From the cell containing the given text, extract its center point as [X, Y] coordinate. 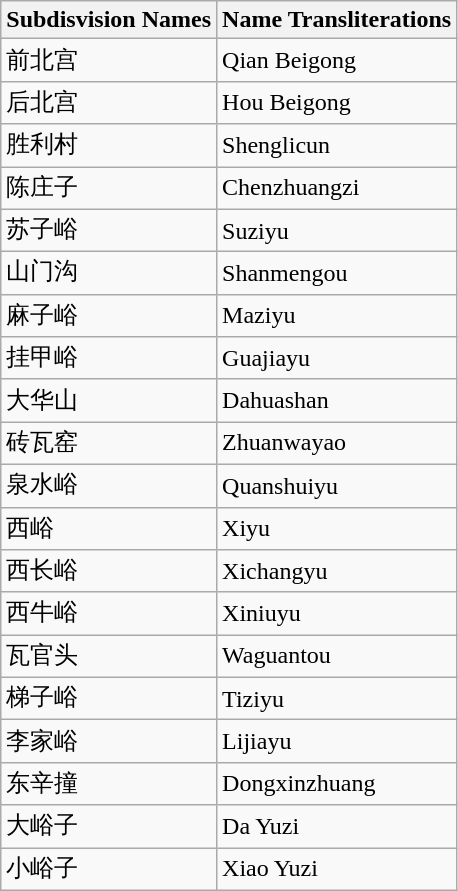
山门沟 [109, 274]
小峪子 [109, 870]
泉水峪 [109, 486]
西峪 [109, 528]
Xichangyu [337, 572]
Quanshuiyu [337, 486]
Name Transliterations [337, 20]
Da Yuzi [337, 826]
Shenglicun [337, 146]
Hou Beigong [337, 102]
Lijiayu [337, 742]
苏子峪 [109, 230]
东辛撞 [109, 784]
西牛峪 [109, 614]
李家峪 [109, 742]
Xiniuyu [337, 614]
Waguantou [337, 656]
Zhuanwayao [337, 444]
前北宫 [109, 60]
Dahuashan [337, 400]
Shanmengou [337, 274]
瓦官头 [109, 656]
大华山 [109, 400]
Tiziyu [337, 698]
Chenzhuangzi [337, 188]
Suziyu [337, 230]
Xiyu [337, 528]
Dongxinzhuang [337, 784]
梯子峪 [109, 698]
Xiao Yuzi [337, 870]
后北宫 [109, 102]
Maziyu [337, 316]
胜利村 [109, 146]
砖瓦窑 [109, 444]
陈庄子 [109, 188]
Qian Beigong [337, 60]
西长峪 [109, 572]
挂甲峪 [109, 358]
大峪子 [109, 826]
Subdisvision Names [109, 20]
Guajiayu [337, 358]
麻子峪 [109, 316]
